Extract the (X, Y) coordinate from the center of the cell holding the provided text.  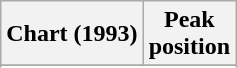
Peakposition (189, 34)
Chart (1993) (72, 34)
